Determine the [X, Y] coordinate at the center of the cell enclosing the given text.  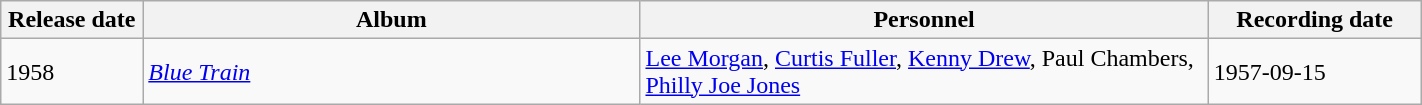
Recording date [1314, 20]
Personnel [924, 20]
Release date [72, 20]
1958 [72, 72]
1957-09-15 [1314, 72]
Lee Morgan, Curtis Fuller, Kenny Drew, Paul Chambers, Philly Joe Jones [924, 72]
Blue Train [392, 72]
Album [392, 20]
